Provide the (X, Y) coordinate of the cell's center where the given text is located.  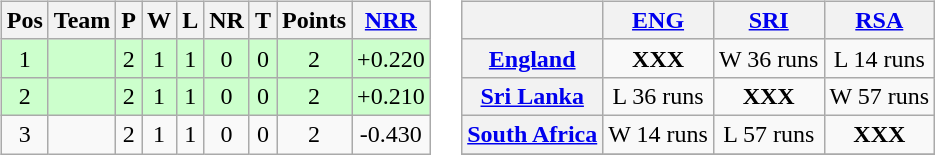
P (129, 20)
L 14 runs (880, 58)
Pos (24, 20)
W 14 runs (658, 134)
L 57 runs (768, 134)
Points (314, 20)
+0.210 (392, 96)
NRR (392, 20)
Team (82, 20)
W 36 runs (768, 58)
W (160, 20)
T (262, 20)
NR (227, 20)
-0.430 (392, 134)
L 36 runs (658, 96)
England (532, 58)
SRI (768, 20)
W 57 runs (880, 96)
ENG (658, 20)
South Africa (532, 134)
+0.220 (392, 58)
RSA (880, 20)
L (190, 20)
3 (24, 134)
Sri Lanka (532, 96)
